Extract the (X, Y) coordinate from the center of the cell holding the provided text.  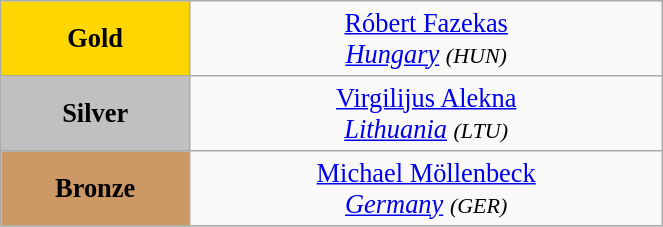
Bronze (96, 188)
Gold (96, 38)
Virgilijus AleknaLithuania (LTU) (426, 112)
Michael MöllenbeckGermany (GER) (426, 188)
Silver (96, 112)
Róbert FazekasHungary (HUN) (426, 38)
